Search for the cell housing the specified text and yield its (x, y) center coordinate. 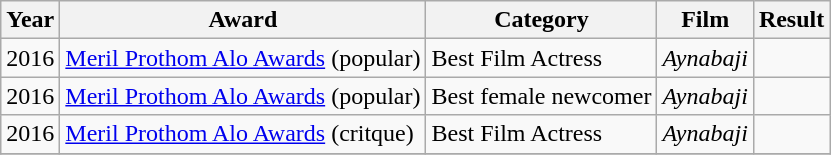
Best female newcomer (542, 96)
Category (542, 20)
Film (705, 20)
Award (243, 20)
Meril Prothom Alo Awards (critque) (243, 134)
Year (30, 20)
Result (791, 20)
